Find where the given text appears and provide that cell's center as (x, y) coordinate. 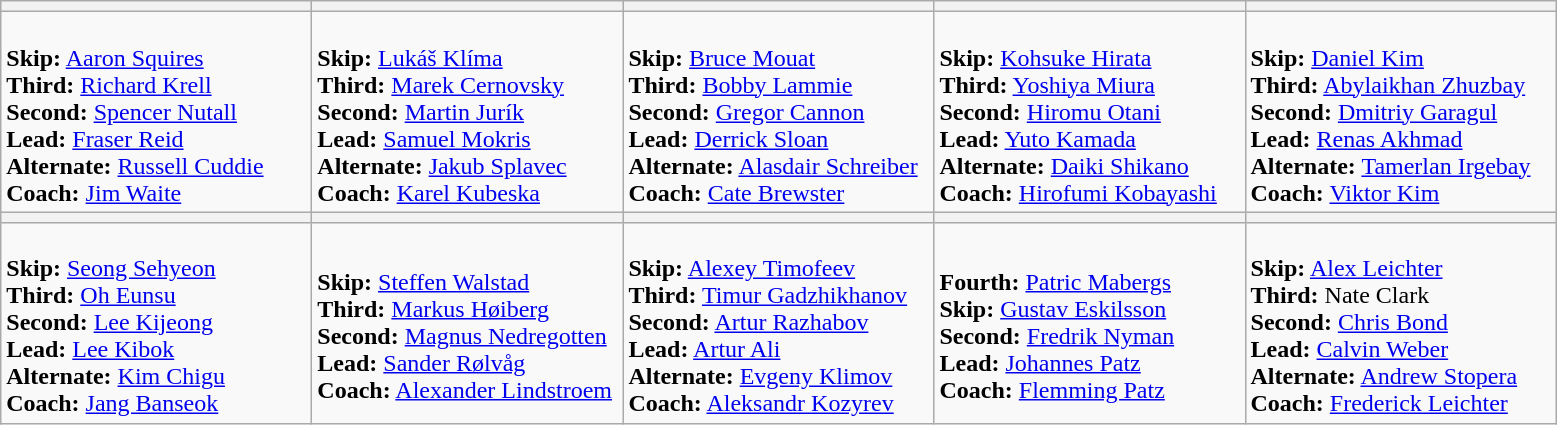
Skip: Steffen Walstad Third: Markus Høiberg Second: Magnus Nedregotten Lead: Sander RølvågCoach: Alexander Lindstroem (468, 323)
Skip: Seong Sehyeon Third: Oh Eunsu Second: Lee Kijeong Lead: Lee Kibok Alternate: Kim Chigu Coach: Jang Banseok (156, 323)
Skip: Bruce Mouat Third: Bobby Lammie Second: Gregor Cannon Lead: Derrick Sloan Alternate: Alasdair Schreiber Coach: Cate Brewster (778, 112)
Skip: Daniel Kim Third: Abylaikhan Zhuzbay Second: Dmitriy Garagul Lead: Renas Akhmad Alternate: Tamerlan Irgebay Coach: Viktor Kim (1400, 112)
Skip: Aaron Squires Third: Richard Krell Second: Spencer Nutall Lead: Fraser Reid Alternate: Russell Cuddie Coach: Jim Waite (156, 112)
Fourth: Patric Mabergs Skip: Gustav Eskilsson Second: Fredrik Nyman Lead: Johannes PatzCoach: Flemming Patz (1090, 323)
Skip: Kohsuke Hirata Third: Yoshiya Miura Second: Hiromu Otani Lead: Yuto Kamada Alternate: Daiki Shikano Coach: Hirofumi Kobayashi (1090, 112)
Skip: Alex Leichter Third: Nate Clark Second: Chris Bond Lead: Calvin Weber Alternate: Andrew Stopera Coach: Frederick Leichter (1400, 323)
Skip: Alexey Timofeev Third: Timur Gadzhikhanov Second: Artur Razhabov Lead: Artur Ali Alternate: Evgeny Klimov Coach: Aleksandr Kozyrev (778, 323)
Skip: Lukáš Klíma Third: Marek Cernovsky Second: Martin Jurík Lead: Samuel Mokris Alternate: Jakub Splavec Coach: Karel Kubeska (468, 112)
